Extract the (x, y) coordinate from the center of the cell holding the provided text.  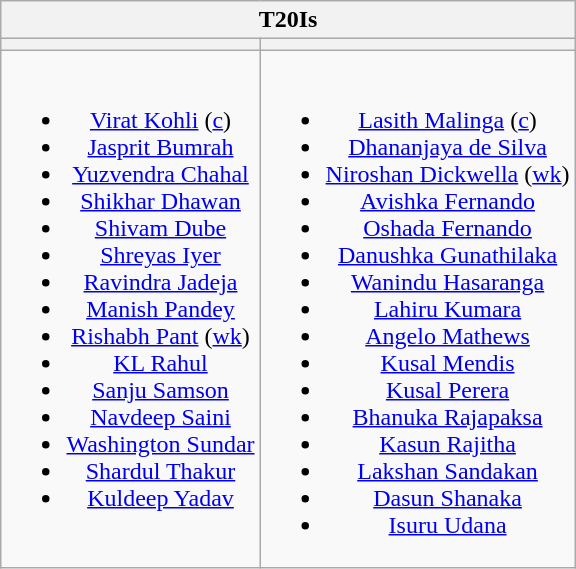
T20Is (288, 20)
